Find where the given text appears and provide that cell's center as (x, y) coordinate. 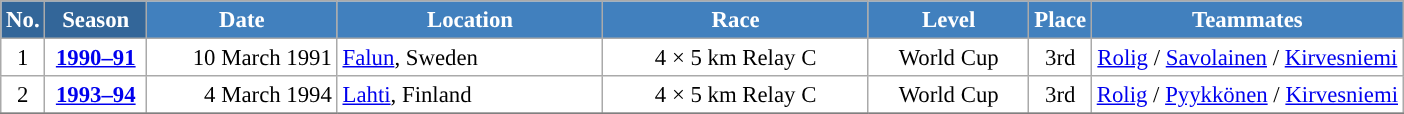
10 March 1991 (242, 58)
Season (96, 20)
Level (948, 20)
1993–94 (96, 95)
Rolig / Savolainen / Kirvesniemi (1247, 58)
Location (470, 20)
1990–91 (96, 58)
Date (242, 20)
Place (1060, 20)
No. (23, 20)
Falun, Sweden (470, 58)
4 March 1994 (242, 95)
1 (23, 58)
Race (736, 20)
Lahti, Finland (470, 95)
Rolig / Pyykkönen / Kirvesniemi (1247, 95)
Teammates (1247, 20)
2 (23, 95)
